Return [X, Y] of the center of cell containing provided text 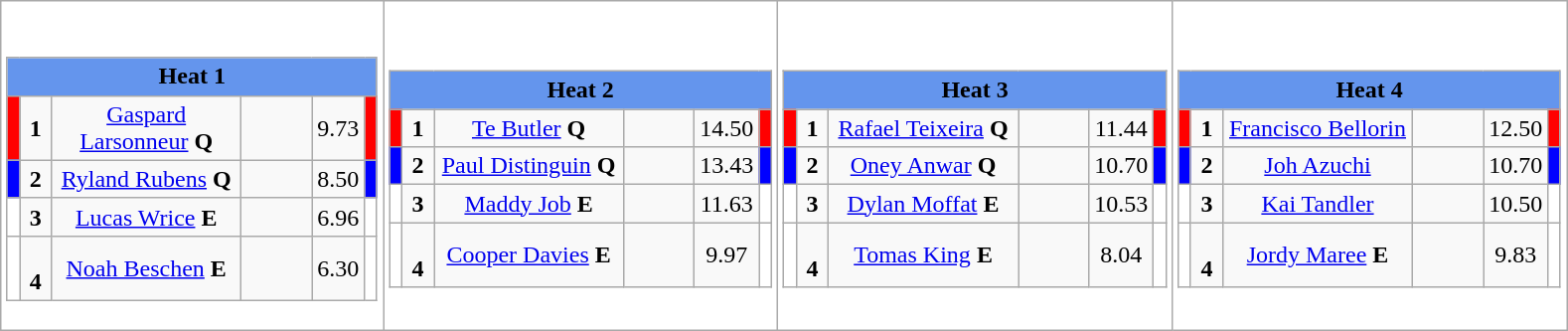
14.50 [727, 128]
8.04 [1121, 254]
Ryland Rubens Q [147, 179]
9.73 [338, 127]
Heat 3 [975, 90]
Oney Anwar Q [924, 166]
13.43 [727, 166]
11.63 [727, 204]
Rafael Teixeira Q [924, 128]
Cooper Davies E [529, 254]
Heat 1 [192, 77]
6.30 [338, 268]
Te Butler Q [529, 128]
Gaspard Larsonneur Q [147, 127]
8.50 [338, 179]
11.44 [1121, 128]
Kai Tandler [1318, 204]
Dylan Moffat E [924, 204]
Heat 2 1 Te Butler Q 14.50 2 Paul Distinguin Q 13.43 3 Maddy Job E 11.63 4 Cooper Davies E 9.97 [580, 166]
Heat 2 [580, 90]
9.97 [727, 254]
6.96 [338, 217]
Paul Distinguin Q [529, 166]
10.50 [1516, 204]
Heat 3 1 Rafael Teixeira Q 11.44 2 Oney Anwar Q 10.70 3 Dylan Moffat E 10.53 4 Tomas King E 8.04 [976, 166]
Heat 4 1 Francisco Bellorin 12.50 2 Joh Azuchi 10.70 3 Kai Tandler 10.50 4 Jordy Maree E 9.83 [1369, 166]
Heat 1 1 Gaspard Larsonneur Q 9.73 2 Ryland Rubens Q 8.50 3 Lucas Wrice E 6.96 4 Noah Beschen E 6.30 [193, 166]
9.83 [1516, 254]
12.50 [1516, 128]
Noah Beschen E [147, 268]
Maddy Job E [529, 204]
Joh Azuchi [1318, 166]
Francisco Bellorin [1318, 128]
Heat 4 [1369, 90]
Lucas Wrice E [147, 217]
10.53 [1121, 204]
Tomas King E [924, 254]
Jordy Maree E [1318, 254]
